Detect which cell encompasses the target text, then output its [X, Y] center coordinate. 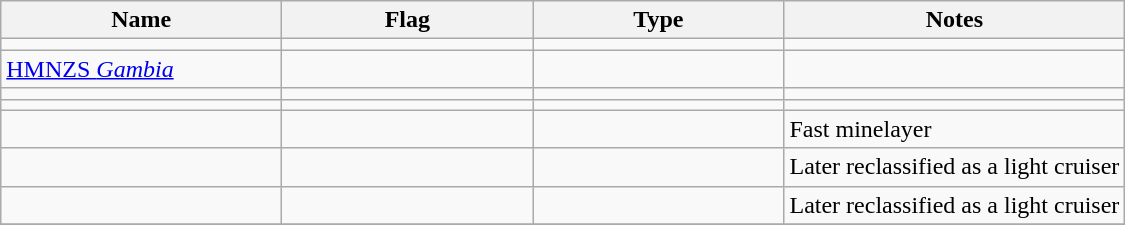
Fast minelayer [954, 129]
HMNZS Gambia [142, 69]
Notes [954, 20]
Type [658, 20]
Flag [408, 20]
Name [142, 20]
